Identify which cell holds the provided text, then report its [x, y] central coordinate. 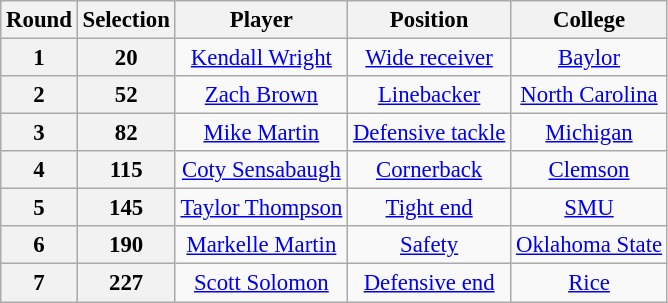
Safety [430, 245]
6 [39, 245]
Tight end [430, 208]
Michigan [590, 133]
North Carolina [590, 95]
82 [126, 133]
3 [39, 133]
Mike Martin [261, 133]
Baylor [590, 58]
Player [261, 20]
Cornerback [430, 170]
SMU [590, 208]
Round [39, 20]
2 [39, 95]
Taylor Thompson [261, 208]
Position [430, 20]
145 [126, 208]
5 [39, 208]
Rice [590, 283]
4 [39, 170]
Clemson [590, 170]
Kendall Wright [261, 58]
1 [39, 58]
7 [39, 283]
Selection [126, 20]
Scott Solomon [261, 283]
Oklahoma State [590, 245]
Markelle Martin [261, 245]
52 [126, 95]
Defensive end [430, 283]
20 [126, 58]
227 [126, 283]
115 [126, 170]
Linebacker [430, 95]
Coty Sensabaugh [261, 170]
Zach Brown [261, 95]
190 [126, 245]
College [590, 20]
Wide receiver [430, 58]
Defensive tackle [430, 133]
